Provide the (x, y) coordinate of the cell's center where the given text is located.  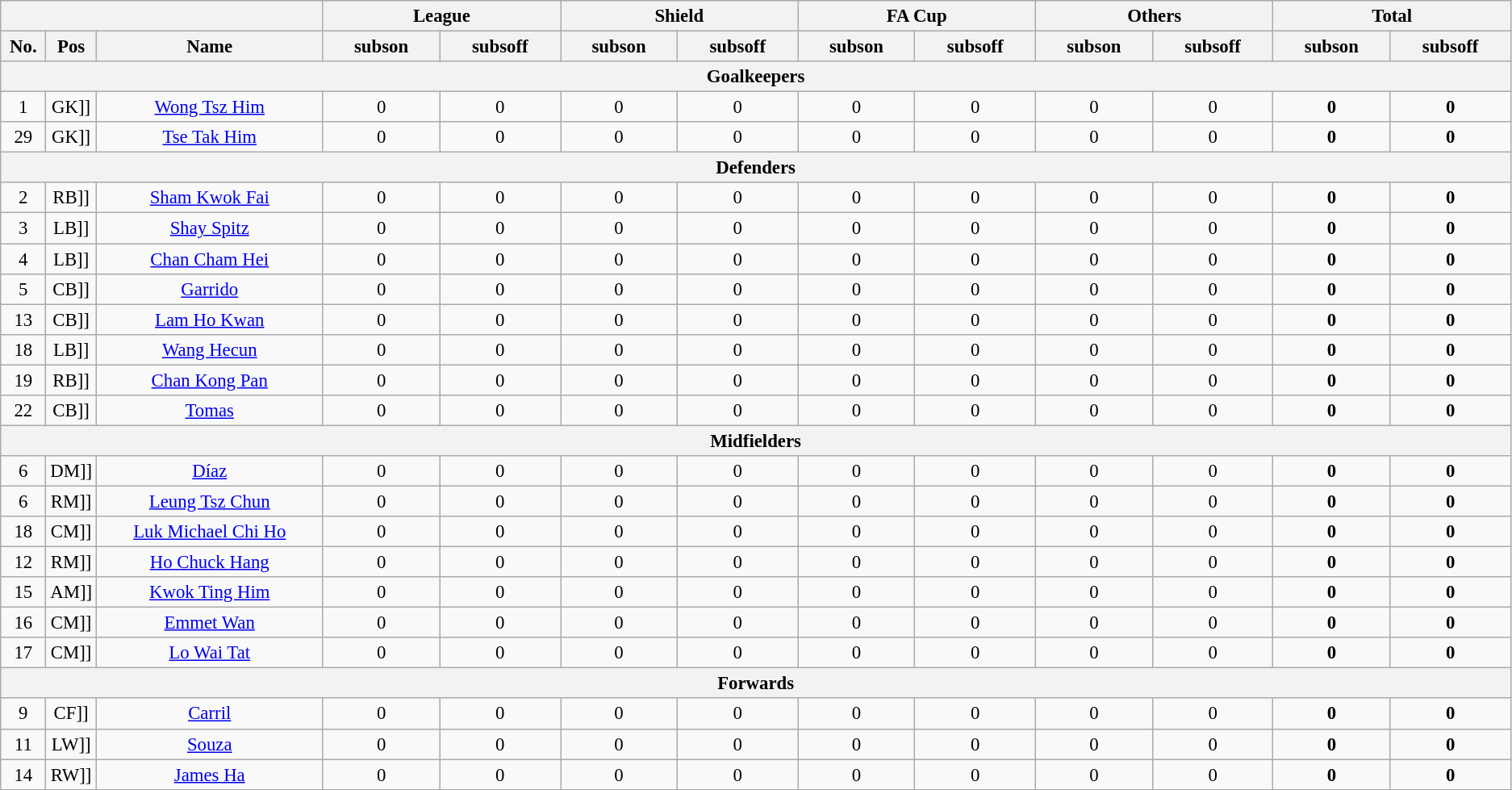
13 (23, 320)
Pos (71, 47)
2 (23, 198)
17 (23, 653)
1 (23, 107)
Tomas (210, 411)
CF]] (71, 714)
Lo Wai Tat (210, 653)
Luk Michael Chi Ho (210, 532)
Díaz (210, 471)
5 (23, 289)
Lam Ho Kwan (210, 320)
Souza (210, 744)
19 (23, 380)
FA Cup (917, 16)
Midfielders (756, 441)
9 (23, 714)
11 (23, 744)
RW]] (71, 775)
Goalkeepers (756, 77)
Shield (679, 16)
29 (23, 137)
Forwards (756, 683)
Chan Cham Hei (210, 259)
Name (210, 47)
Defenders (756, 168)
16 (23, 623)
Ho Chuck Hang (210, 562)
AM]] (71, 592)
Others (1154, 16)
League (441, 16)
3 (23, 228)
Shay Spitz (210, 228)
DM]] (71, 471)
15 (23, 592)
Total (1393, 16)
Wong Tsz Him (210, 107)
Kwok Ting Him (210, 592)
LW]] (71, 744)
James Ha (210, 775)
14 (23, 775)
Wang Hecun (210, 349)
12 (23, 562)
Carril (210, 714)
Tse Tak Him (210, 137)
22 (23, 411)
Garrido (210, 289)
Sham Kwok Fai (210, 198)
Emmet Wan (210, 623)
Leung Tsz Chun (210, 501)
No. (23, 47)
4 (23, 259)
Chan Kong Pan (210, 380)
